Return (X, Y) of the center of cell containing provided text 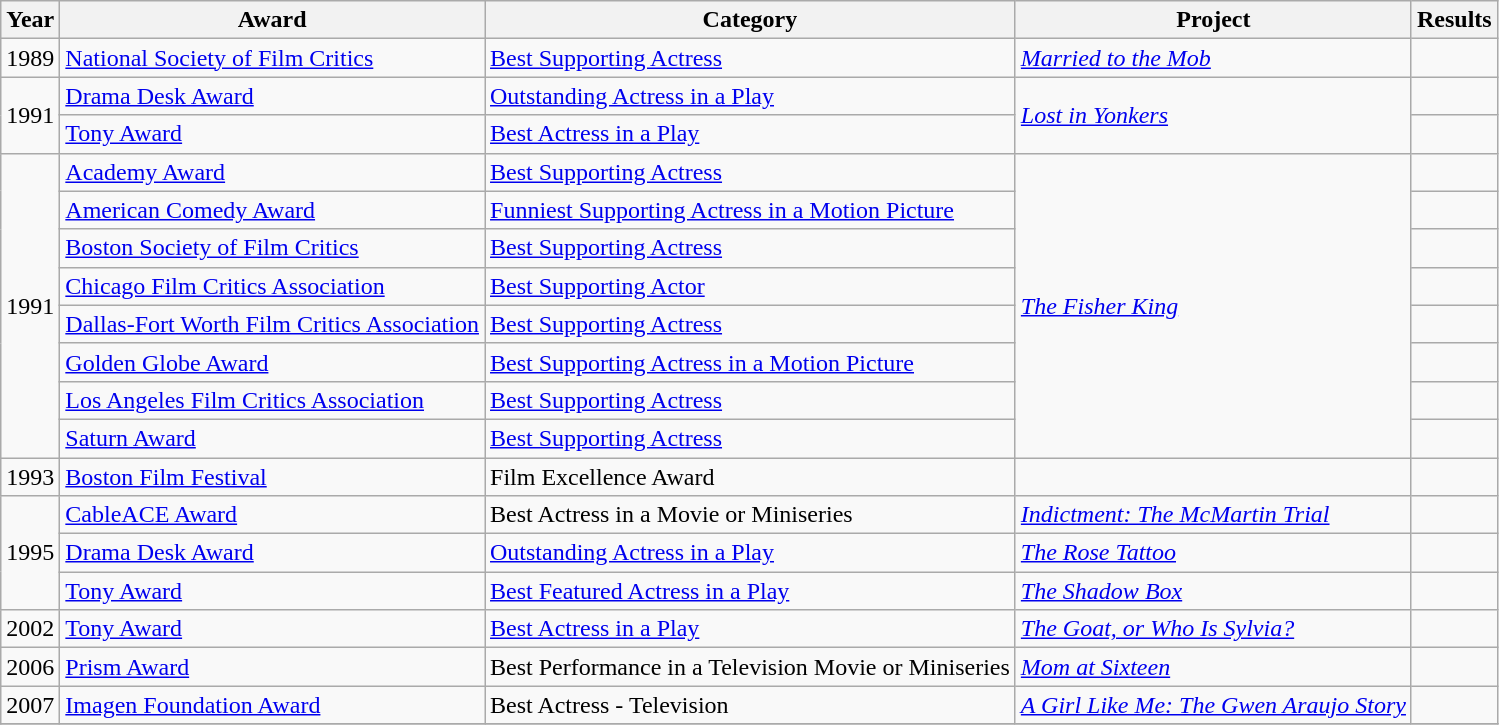
The Shadow Box (1213, 591)
Mom at Sixteen (1213, 667)
Category (750, 20)
Dallas-Fort Worth Film Critics Association (272, 324)
The Goat, or Who Is Sylvia? (1213, 629)
Lost in Yonkers (1213, 115)
Best Actress - Television (750, 705)
2006 (30, 667)
1993 (30, 477)
Boston Film Festival (272, 477)
Project (1213, 20)
Saturn Award (272, 438)
Best Actress in a Movie or Miniseries (750, 515)
Film Excellence Award (750, 477)
2007 (30, 705)
1995 (30, 553)
Boston Society of Film Critics (272, 248)
Imagen Foundation Award (272, 705)
American Comedy Award (272, 210)
Prism Award (272, 667)
Academy Award (272, 172)
Married to the Mob (1213, 58)
Award (272, 20)
2002 (30, 629)
Year (30, 20)
1989 (30, 58)
Funniest Supporting Actress in a Motion Picture (750, 210)
Best Featured Actress in a Play (750, 591)
Results (1454, 20)
Chicago Film Critics Association (272, 286)
Indictment: The McMartin Trial (1213, 515)
The Fisher King (1213, 305)
Los Angeles Film Critics Association (272, 400)
The Rose Tattoo (1213, 553)
National Society of Film Critics (272, 58)
Best Performance in a Television Movie or Miniseries (750, 667)
CableACE Award (272, 515)
Best Supporting Actor (750, 286)
A Girl Like Me: The Gwen Araujo Story (1213, 705)
Best Supporting Actress in a Motion Picture (750, 362)
Golden Globe Award (272, 362)
